From the cell containing the given text, extract its center point as [X, Y] coordinate. 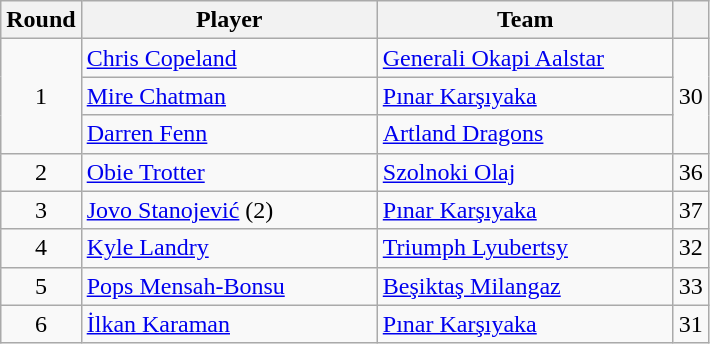
Pops Mensah-Bonsu [229, 286]
4 [41, 248]
3 [41, 210]
Kyle Landry [229, 248]
Beşiktaş Milangaz [525, 286]
Artland Dragons [525, 134]
Player [229, 20]
Obie Trotter [229, 172]
30 [690, 96]
6 [41, 324]
1 [41, 96]
36 [690, 172]
Round [41, 20]
37 [690, 210]
Darren Fenn [229, 134]
Szolnoki Olaj [525, 172]
32 [690, 248]
Mire Chatman [229, 96]
Chris Copeland [229, 58]
33 [690, 286]
2 [41, 172]
İlkan Karaman [229, 324]
Generali Okapi Aalstar [525, 58]
Triumph Lyubertsy [525, 248]
Jovo Stanojević (2) [229, 210]
31 [690, 324]
5 [41, 286]
Team [525, 20]
